For the text-containing cell, return its midpoint in [X, Y] coordinate format. 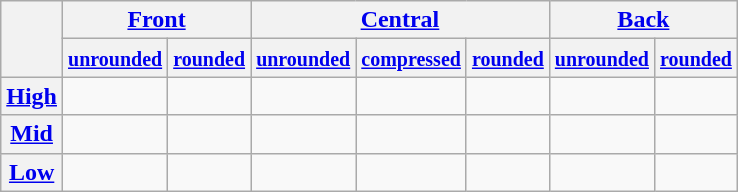
High [32, 96]
Low [32, 172]
Front [157, 20]
Back [643, 20]
Central [400, 20]
compressed [412, 58]
Mid [32, 134]
